For the text-containing cell, return its midpoint in [x, y] coordinate format. 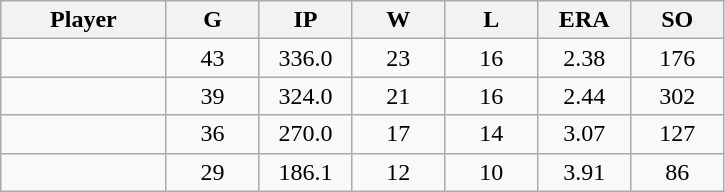
86 [678, 172]
186.1 [306, 172]
2.38 [584, 58]
336.0 [306, 58]
17 [398, 134]
176 [678, 58]
3.07 [584, 134]
270.0 [306, 134]
W [398, 20]
43 [212, 58]
127 [678, 134]
SO [678, 20]
G [212, 20]
Player [84, 20]
21 [398, 96]
14 [492, 134]
10 [492, 172]
29 [212, 172]
L [492, 20]
2.44 [584, 96]
23 [398, 58]
324.0 [306, 96]
3.91 [584, 172]
302 [678, 96]
36 [212, 134]
12 [398, 172]
IP [306, 20]
ERA [584, 20]
39 [212, 96]
